Scan for the cell matching the given text and deliver its (x, y) coordinate at center. 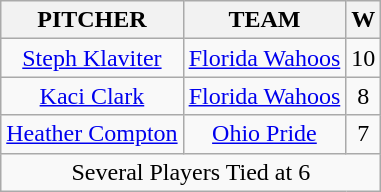
Steph Klaviter (92, 58)
8 (364, 96)
10 (364, 58)
Kaci Clark (92, 96)
7 (364, 134)
Several Players Tied at 6 (191, 172)
TEAM (264, 20)
Ohio Pride (264, 134)
W (364, 20)
Heather Compton (92, 134)
PITCHER (92, 20)
